Scan for the cell matching the given text and deliver its (x, y) coordinate at center. 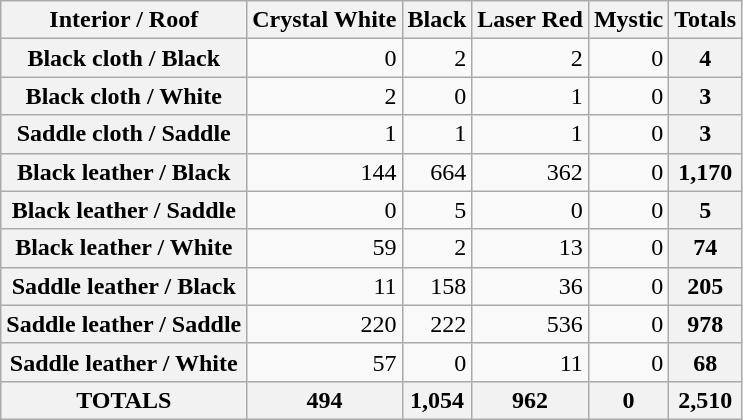
494 (324, 400)
13 (530, 248)
68 (706, 362)
57 (324, 362)
36 (530, 286)
Crystal White (324, 20)
Black leather / White (124, 248)
205 (706, 286)
74 (706, 248)
TOTALS (124, 400)
536 (530, 324)
59 (324, 248)
222 (437, 324)
Black (437, 20)
Saddle leather / White (124, 362)
Saddle leather / Black (124, 286)
664 (437, 172)
Saddle leather / Saddle (124, 324)
Black cloth / White (124, 96)
1,054 (437, 400)
Black leather / Saddle (124, 210)
4 (706, 58)
Black cloth / Black (124, 58)
Laser Red (530, 20)
362 (530, 172)
144 (324, 172)
158 (437, 286)
220 (324, 324)
Saddle cloth / Saddle (124, 134)
962 (530, 400)
978 (706, 324)
1,170 (706, 172)
2,510 (706, 400)
Interior / Roof (124, 20)
Black leather / Black (124, 172)
Mystic (628, 20)
Totals (706, 20)
